Pinpoint the cell where the given text exists, returning its (x, y) midpoint coordinate. 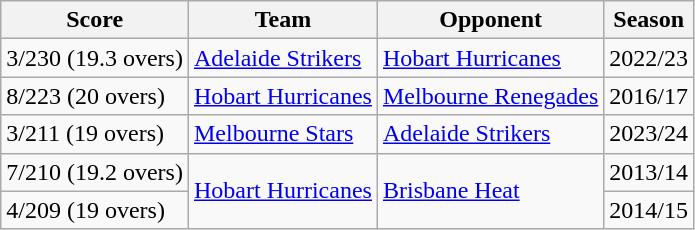
Season (649, 20)
3/230 (19.3 overs) (95, 58)
3/211 (19 overs) (95, 134)
7/210 (19.2 overs) (95, 172)
2016/17 (649, 96)
4/209 (19 overs) (95, 210)
Brisbane Heat (490, 191)
Team (282, 20)
Opponent (490, 20)
Melbourne Stars (282, 134)
Score (95, 20)
2022/23 (649, 58)
2014/15 (649, 210)
2023/24 (649, 134)
Melbourne Renegades (490, 96)
8/223 (20 overs) (95, 96)
2013/14 (649, 172)
